Return the [x, y] coordinate for the center point of the cell that contains the specified text.  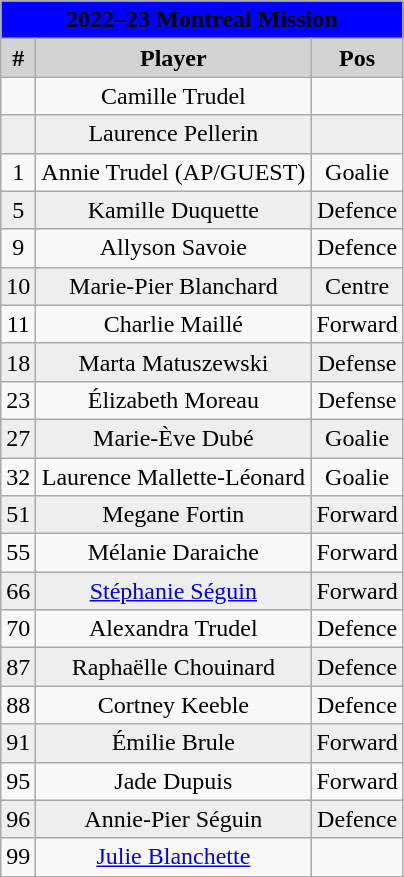
Annie-Pier Séguin [174, 819]
96 [18, 819]
Annie Trudel (AP/GUEST) [174, 172]
51 [18, 515]
Laurence Pellerin [174, 134]
Julie Blanchette [174, 857]
88 [18, 705]
18 [18, 362]
5 [18, 210]
Laurence Mallette-Léonard [174, 477]
Mélanie Daraiche [174, 553]
Marie-Ève Dubé [174, 438]
11 [18, 324]
Allyson Savoie [174, 248]
55 [18, 553]
32 [18, 477]
66 [18, 591]
Émilie Brule [174, 743]
27 [18, 438]
Stéphanie Séguin [174, 591]
Marta Matuszewski [174, 362]
Raphaëlle Chouinard [174, 667]
9 [18, 248]
Camille Trudel [174, 96]
# [18, 58]
Centre [357, 286]
Pos [357, 58]
91 [18, 743]
95 [18, 781]
Cortney Keeble [174, 705]
Alexandra Trudel [174, 629]
Élizabeth Moreau [174, 400]
2022–23 Montreal Mission [202, 20]
99 [18, 857]
23 [18, 400]
Megane Fortin [174, 515]
70 [18, 629]
87 [18, 667]
Charlie Maillé [174, 324]
Player [174, 58]
1 [18, 172]
Kamille Duquette [174, 210]
Marie-Pier Blanchard [174, 286]
Jade Dupuis [174, 781]
10 [18, 286]
